Identify which cell holds the provided text, then report its (X, Y) central coordinate. 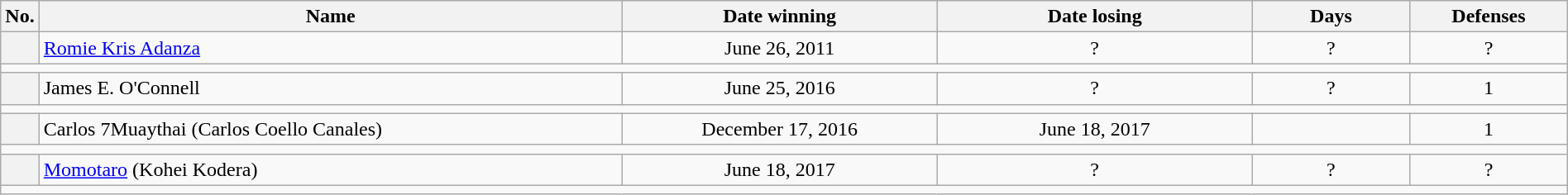
Defenses (1489, 17)
June 25, 2016 (779, 88)
No. (20, 17)
Carlos 7Muaythai (Carlos Coello Canales) (331, 129)
Name (331, 17)
James E. O'Connell (331, 88)
December 17, 2016 (779, 129)
Momotaro (Kohei Kodera) (331, 169)
June 26, 2011 (779, 48)
Romie Kris Adanza (331, 48)
Date winning (779, 17)
Days (1331, 17)
Date losing (1095, 17)
